Scan for the cell matching the given text and deliver its [x, y] coordinate at center. 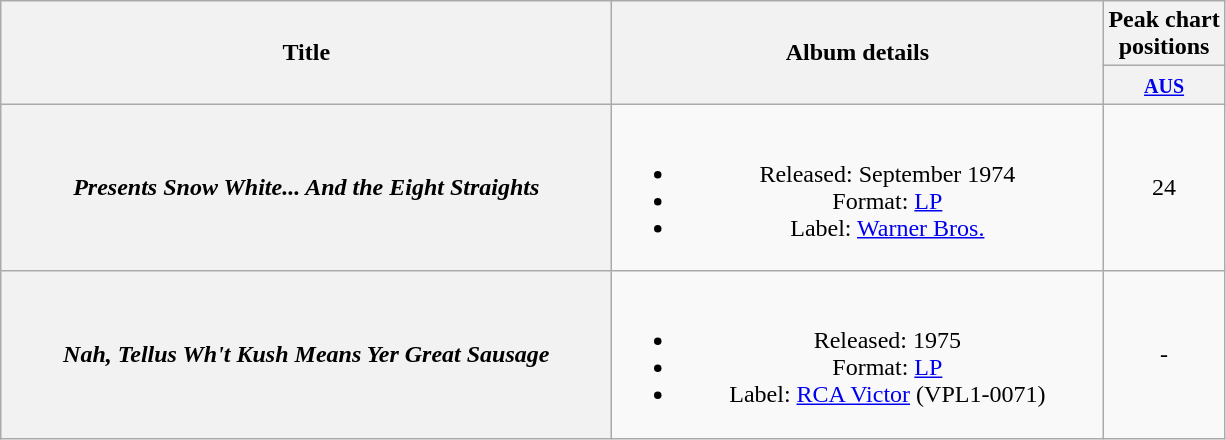
24 [1164, 188]
Released: September 1974Format: LPLabel: Warner Bros. [858, 188]
Presents Snow White... And the Eight Straights [306, 188]
- [1164, 354]
Nah, Tellus Wh't Kush Means Yer Great Sausage [306, 354]
AUS [1164, 85]
Title [306, 52]
Album details [858, 52]
Peak chartpositions [1164, 34]
Released: 1975Format: LPLabel: RCA Victor (VPL1-0071) [858, 354]
